Pinpoint the cell where the given text exists, returning its (X, Y) midpoint coordinate. 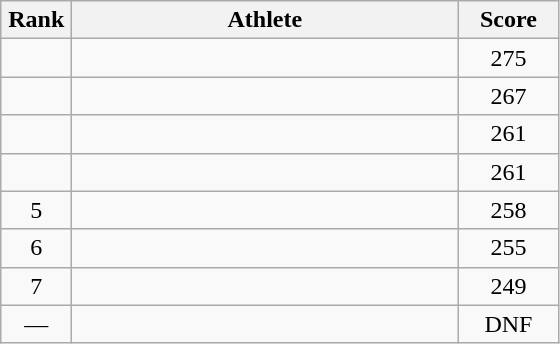
7 (36, 286)
Rank (36, 20)
258 (508, 210)
267 (508, 96)
255 (508, 248)
5 (36, 210)
Athlete (265, 20)
— (36, 324)
DNF (508, 324)
Score (508, 20)
275 (508, 58)
249 (508, 286)
6 (36, 248)
